From the cell containing the given text, extract its center point as [X, Y] coordinate. 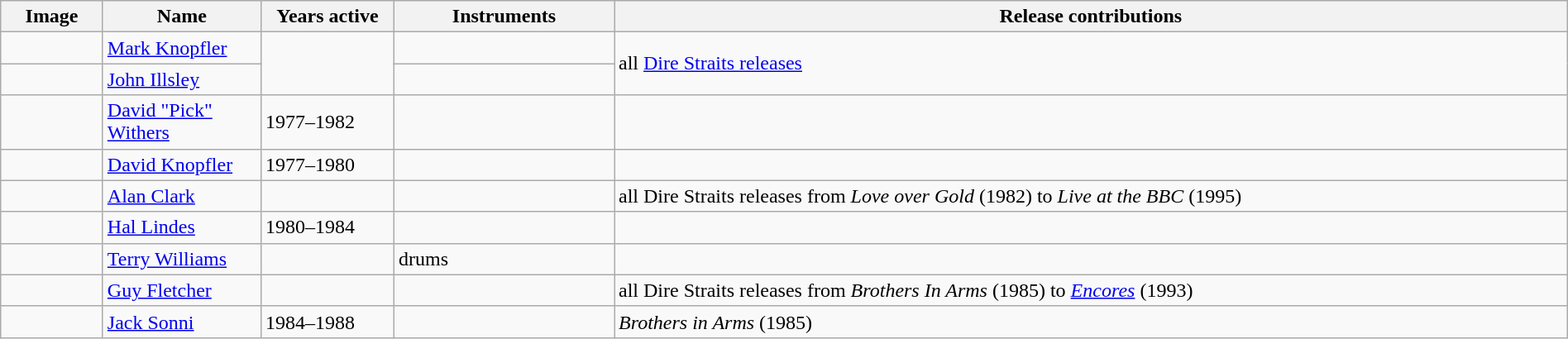
1984–1988 [327, 322]
Name [182, 17]
all Dire Straits releases from Love over Gold (1982) to Live at the BBC (1995) [1090, 196]
1977–1980 [327, 165]
David "Pick" Withers [182, 122]
Guy Fletcher [182, 290]
all Dire Straits releases from Brothers In Arms (1985) to Encores (1993) [1090, 290]
Release contributions [1090, 17]
Brothers in Arms (1985) [1090, 322]
Image [52, 17]
Years active [327, 17]
David Knopfler [182, 165]
1980–1984 [327, 227]
Mark Knopfler [182, 48]
Hal Lindes [182, 227]
all Dire Straits releases [1090, 64]
Alan Clark [182, 196]
1977–1982 [327, 122]
drums [504, 259]
Jack Sonni [182, 322]
John Illsley [182, 79]
Instruments [504, 17]
Terry Williams [182, 259]
